Capture the cell that displays the provided text and extract its (X, Y) central coordinate. 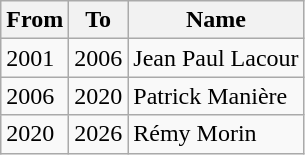
2026 (98, 134)
To (98, 20)
2001 (35, 58)
From (35, 20)
Jean Paul Lacour (216, 58)
Rémy Morin (216, 134)
Patrick Manière (216, 96)
Name (216, 20)
